Locate the cell with the specified text and output its [X, Y] center coordinate. 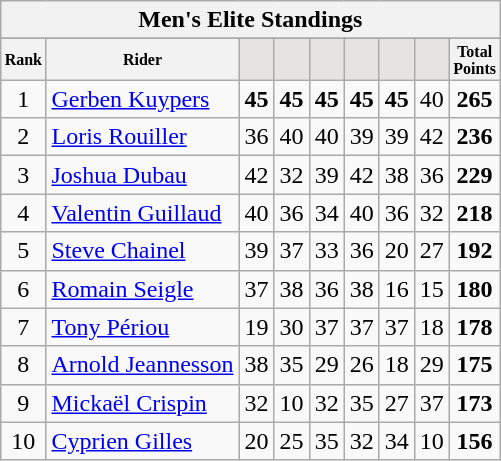
Valentin Guillaud [142, 213]
4 [24, 213]
Men's Elite Standings [250, 20]
Tony Périou [142, 327]
26 [362, 365]
Arnold Jeannesson [142, 365]
5 [24, 251]
Steve Chainel [142, 251]
7 [24, 327]
1 [24, 99]
218 [474, 213]
178 [474, 327]
175 [474, 365]
192 [474, 251]
30 [292, 327]
Romain Seigle [142, 289]
15 [432, 289]
229 [474, 175]
265 [474, 99]
33 [326, 251]
8 [24, 365]
TotalPoints [474, 60]
Joshua Dubau [142, 175]
Gerben Kuypers [142, 99]
25 [292, 441]
Rider [142, 60]
16 [396, 289]
173 [474, 403]
2 [24, 137]
19 [256, 327]
6 [24, 289]
3 [24, 175]
Cyprien Gilles [142, 441]
156 [474, 441]
Mickaël Crispin [142, 403]
Loris Rouiller [142, 137]
180 [474, 289]
Rank [24, 60]
9 [24, 403]
236 [474, 137]
